Search for the cell housing the specified text and yield its (X, Y) center coordinate. 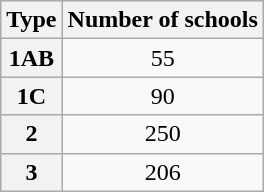
1AB (32, 58)
55 (162, 58)
206 (162, 172)
90 (162, 96)
2 (32, 134)
1C (32, 96)
Number of schools (162, 20)
Type (32, 20)
250 (162, 134)
3 (32, 172)
